Identify which cell holds the provided text, then report its [x, y] central coordinate. 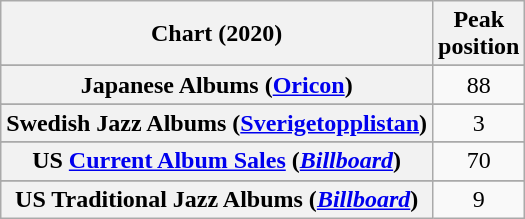
3 [479, 123]
70 [479, 161]
9 [479, 199]
Japanese Albums (Oricon) [217, 85]
88 [479, 85]
Swedish Jazz Albums (Sverigetopplistan) [217, 123]
US Current Album Sales (Billboard) [217, 161]
Chart (2020) [217, 34]
Peakposition [479, 34]
US Traditional Jazz Albums (Billboard) [217, 199]
